Determine the (X, Y) coordinate at the center of the cell enclosing the given text.  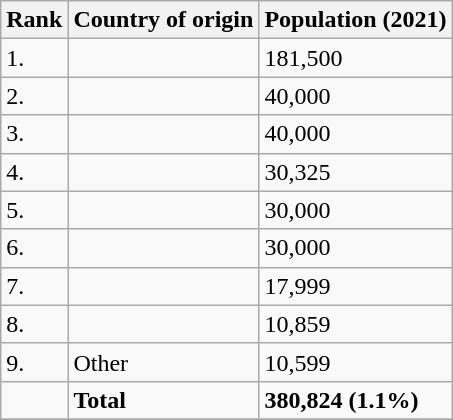
8. (34, 324)
4. (34, 172)
17,999 (356, 286)
9. (34, 362)
Total (164, 400)
7. (34, 286)
3. (34, 134)
1. (34, 58)
Population (2021) (356, 20)
10,859 (356, 324)
5. (34, 210)
380,824 (1.1%) (356, 400)
Country of origin (164, 20)
6. (34, 248)
10,599 (356, 362)
30,325 (356, 172)
181,500 (356, 58)
2. (34, 96)
Rank (34, 20)
Other (164, 362)
